Search for the cell housing the specified text and yield its (X, Y) center coordinate. 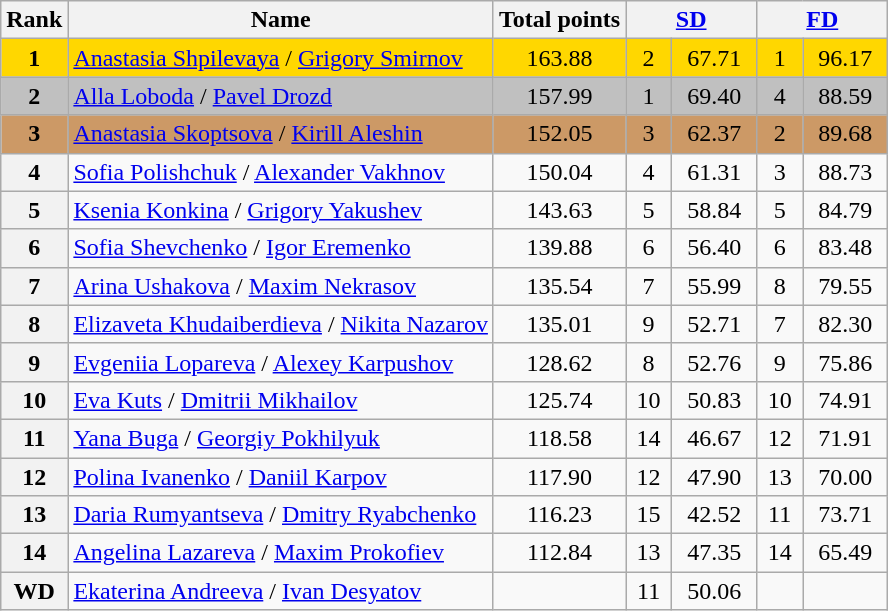
96.17 (846, 58)
135.54 (559, 286)
15 (649, 515)
67.71 (714, 58)
Eva Kuts / Dmitrii Mikhailov (281, 400)
79.55 (846, 286)
WD (34, 591)
74.91 (846, 400)
69.40 (714, 96)
Anastasia Shpilevaya / Grigory Smirnov (281, 58)
Ekaterina Andreeva / Ivan Desyatov (281, 591)
82.30 (846, 324)
70.00 (846, 477)
Daria Rumyantseva / Dmitry Ryabchenko (281, 515)
65.49 (846, 553)
157.99 (559, 96)
Total points (559, 20)
50.83 (714, 400)
Sofia Polishchuk / Alexander Vakhnov (281, 172)
75.86 (846, 362)
135.01 (559, 324)
Sofia Shevchenko / Igor Eremenko (281, 248)
Anastasia Skoptsova / Kirill Aleshin (281, 134)
163.88 (559, 58)
46.67 (714, 438)
58.84 (714, 210)
47.90 (714, 477)
83.48 (846, 248)
128.62 (559, 362)
Elizaveta Khudaiberdieva / Nikita Nazarov (281, 324)
62.37 (714, 134)
150.04 (559, 172)
56.40 (714, 248)
Alla Loboda / Pavel Drozd (281, 96)
Angelina Lazareva / Maxim Prokofiev (281, 553)
47.35 (714, 553)
52.76 (714, 362)
112.84 (559, 553)
42.52 (714, 515)
Ksenia Konkina / Grigory Yakushev (281, 210)
73.71 (846, 515)
84.79 (846, 210)
Yana Buga / Georgiy Pokhilyuk (281, 438)
71.91 (846, 438)
52.71 (714, 324)
89.68 (846, 134)
Evgeniia Lopareva / Alexey Karpushov (281, 362)
61.31 (714, 172)
139.88 (559, 248)
Polina Ivanenko / Daniil Karpov (281, 477)
152.05 (559, 134)
Name (281, 20)
143.63 (559, 210)
116.23 (559, 515)
Rank (34, 20)
SD (692, 20)
50.06 (714, 591)
118.58 (559, 438)
55.99 (714, 286)
125.74 (559, 400)
FD (822, 20)
88.59 (846, 96)
117.90 (559, 477)
88.73 (846, 172)
Arina Ushakova / Maxim Nekrasov (281, 286)
